Return the [X, Y] coordinate for the center point of the cell that contains the specified text.  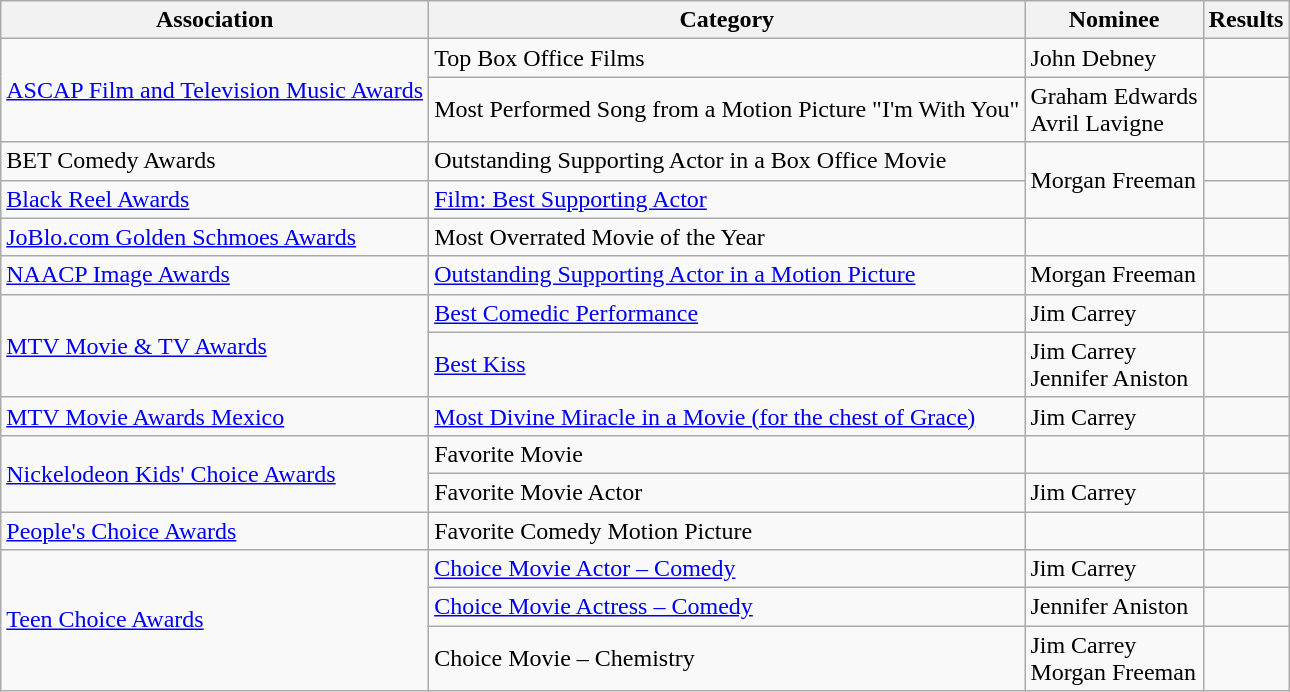
John Debney [1114, 58]
Outstanding Supporting Actor in a Motion Picture [727, 275]
Graham EdwardsAvril Lavigne [1114, 110]
Jim CarreyJennifer Aniston [1114, 364]
Most Divine Miracle in a Movie (for the chest of Grace) [727, 416]
Best Comedic Performance [727, 313]
Jim Carrey Morgan Freeman [1114, 658]
Favorite Movie [727, 454]
Association [215, 20]
Outstanding Supporting Actor in a Box Office Movie [727, 161]
Choice Movie Actor – Comedy [727, 569]
Jennifer Aniston [1114, 607]
Most Performed Song from a Motion Picture "I'm With You" [727, 110]
Results [1246, 20]
Nickelodeon Kids' Choice Awards [215, 473]
Most Overrated Movie of the Year [727, 237]
Black Reel Awards [215, 199]
BET Comedy Awards [215, 161]
MTV Movie & TV Awards [215, 346]
People's Choice Awards [215, 531]
Favorite Comedy Motion Picture [727, 531]
Choice Movie Actress – Comedy [727, 607]
ASCAP Film and Television Music Awards [215, 90]
Film: Best Supporting Actor [727, 199]
Category [727, 20]
Best Kiss [727, 364]
JoBlo.com Golden Schmoes Awards [215, 237]
NAACP Image Awards [215, 275]
Favorite Movie Actor [727, 492]
Top Box Office Films [727, 58]
MTV Movie Awards Mexico [215, 416]
Choice Movie – Chemistry [727, 658]
Nominee [1114, 20]
Teen Choice Awards [215, 620]
